Return [X, Y] of the center of cell containing provided text 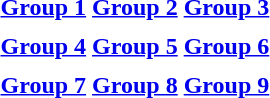
Group 5 [136, 46]
